Return the (X, Y) coordinate for the center point of the cell that contains the specified text.  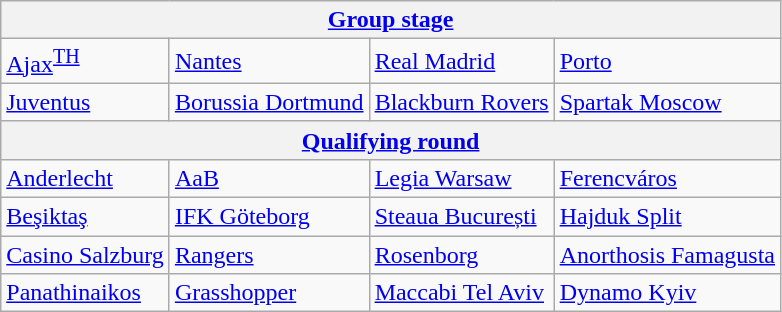
Borussia Dortmund (269, 102)
Hajduk Split (667, 217)
Legia Warsaw (462, 178)
Nantes (269, 62)
Ferencváros (667, 178)
Juventus (86, 102)
Dynamo Kyiv (667, 293)
Rosenborg (462, 255)
Group stage (391, 20)
Spartak Moscow (667, 102)
AaB (269, 178)
Grasshopper (269, 293)
Casino Salzburg (86, 255)
Qualifying round (391, 140)
Anorthosis Famagusta (667, 255)
Panathinaikos (86, 293)
Real Madrid (462, 62)
Beşiktaş (86, 217)
Anderlecht (86, 178)
Blackburn Rovers (462, 102)
AjaxTH (86, 62)
Rangers (269, 255)
IFK Göteborg (269, 217)
Steaua București (462, 217)
Maccabi Tel Aviv (462, 293)
Porto (667, 62)
